Capture the cell that displays the provided text and extract its (x, y) central coordinate. 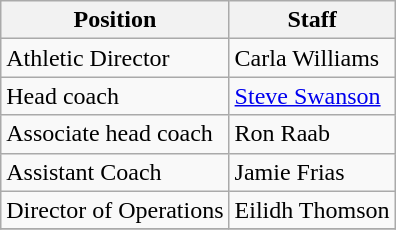
Ron Raab (312, 134)
Steve Swanson (312, 96)
Director of Operations (115, 210)
Associate head coach (115, 134)
Staff (312, 20)
Eilidh Thomson (312, 210)
Athletic Director (115, 58)
Head coach (115, 96)
Position (115, 20)
Jamie Frias (312, 172)
Carla Williams (312, 58)
Assistant Coach (115, 172)
